Provide the [x, y] coordinate of the cell's center where the given text is located.  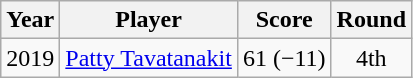
Year [30, 20]
Player [149, 20]
61 (−11) [284, 58]
4th [371, 58]
Patty Tavatanakit [149, 58]
Score [284, 20]
2019 [30, 58]
Round [371, 20]
